Provide the (x, y) coordinate of the cell's center where the given text is located.  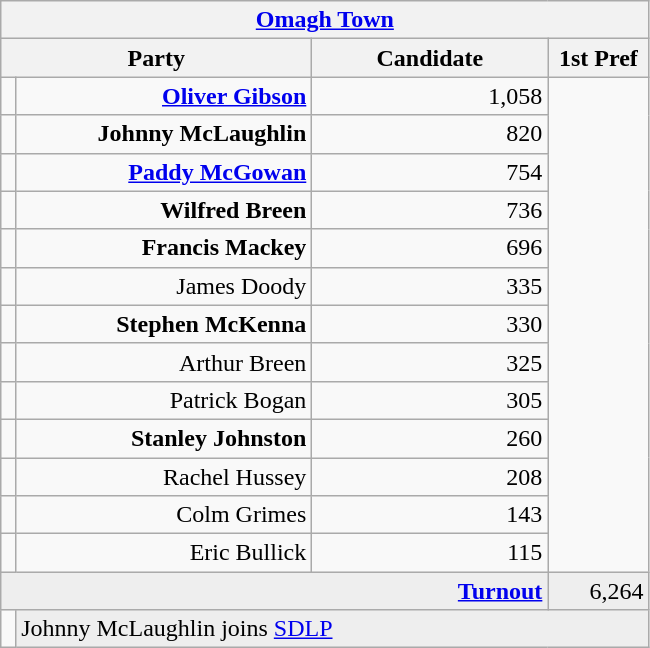
6,264 (598, 591)
Party (156, 58)
335 (430, 286)
325 (430, 362)
Johnny McLaughlin (164, 134)
260 (430, 438)
115 (430, 553)
Patrick Bogan (164, 400)
Paddy McGowan (164, 172)
736 (430, 210)
James Doody (164, 286)
Rachel Hussey (164, 477)
Stanley Johnston (164, 438)
1st Pref (598, 58)
143 (430, 515)
1,058 (430, 96)
Eric Bullick (164, 553)
Francis Mackey (164, 248)
754 (430, 172)
330 (430, 324)
Oliver Gibson (164, 96)
Omagh Town (325, 20)
305 (430, 400)
Stephen McKenna (164, 324)
Johnny McLaughlin joins SDLP (332, 629)
208 (430, 477)
820 (430, 134)
Candidate (430, 58)
696 (430, 248)
Wilfred Breen (164, 210)
Colm Grimes (164, 515)
Arthur Breen (164, 362)
Turnout (274, 591)
